Provide the [x, y] coordinate of the cell's center where the given text is located.  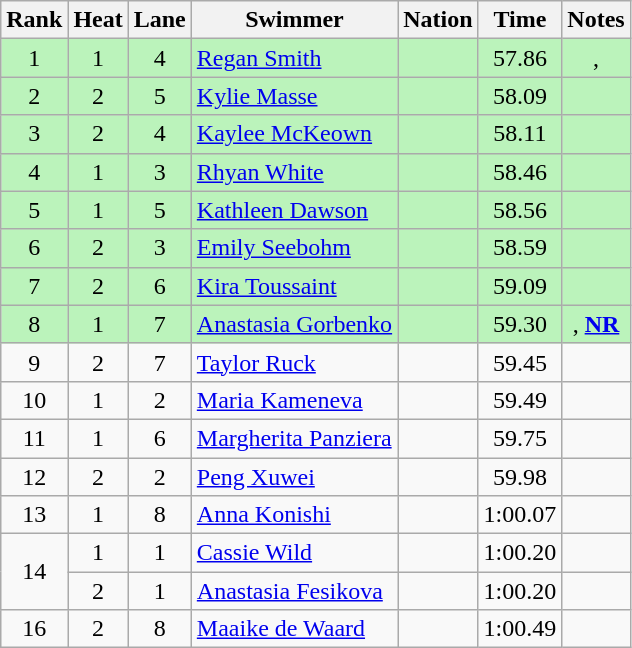
Kira Toussaint [294, 286]
Rank [34, 20]
Anastasia Fesikova [294, 591]
10 [34, 400]
59.49 [520, 400]
Rhyan White [294, 172]
, NR [596, 324]
Maaike de Waard [294, 629]
11 [34, 438]
59.75 [520, 438]
Peng Xuwei [294, 477]
Anna Konishi [294, 515]
Anastasia Gorbenko [294, 324]
58.09 [520, 96]
Kylie Masse [294, 96]
Regan Smith [294, 58]
Kaylee McKeown [294, 134]
Swimmer [294, 20]
59.30 [520, 324]
Emily Seebohm [294, 248]
Taylor Ruck [294, 362]
58.46 [520, 172]
Heat [98, 20]
12 [34, 477]
59.45 [520, 362]
, [596, 58]
14 [34, 572]
58.56 [520, 210]
Time [520, 20]
1:00.07 [520, 515]
Maria Kameneva [294, 400]
16 [34, 629]
Lane [160, 20]
9 [34, 362]
Cassie Wild [294, 553]
Margherita Panziera [294, 438]
59.09 [520, 286]
Kathleen Dawson [294, 210]
59.98 [520, 477]
58.11 [520, 134]
1:00.49 [520, 629]
13 [34, 515]
58.59 [520, 248]
Notes [596, 20]
57.86 [520, 58]
Nation [438, 20]
